Determine the (X, Y) coordinate at the center of the cell enclosing the given text.  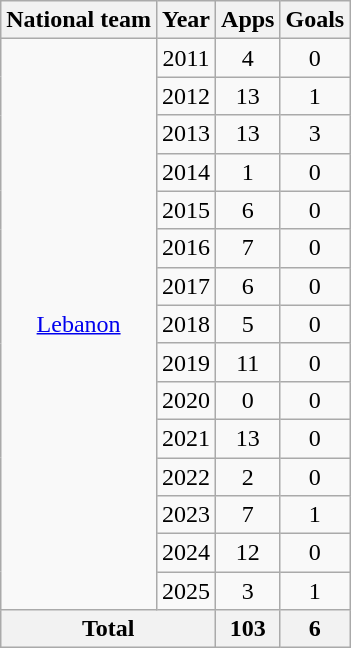
2021 (186, 438)
2015 (186, 210)
2012 (186, 96)
2 (248, 477)
2018 (186, 324)
Apps (248, 20)
12 (248, 553)
2023 (186, 515)
2011 (186, 58)
Goals (315, 20)
11 (248, 362)
5 (248, 324)
103 (248, 629)
2024 (186, 553)
Lebanon (79, 324)
2014 (186, 172)
2019 (186, 362)
2020 (186, 400)
Total (108, 629)
4 (248, 58)
2022 (186, 477)
Year (186, 20)
2013 (186, 134)
National team (79, 20)
2025 (186, 591)
2016 (186, 248)
2017 (186, 286)
